From the cell containing the given text, extract its center point as (x, y) coordinate. 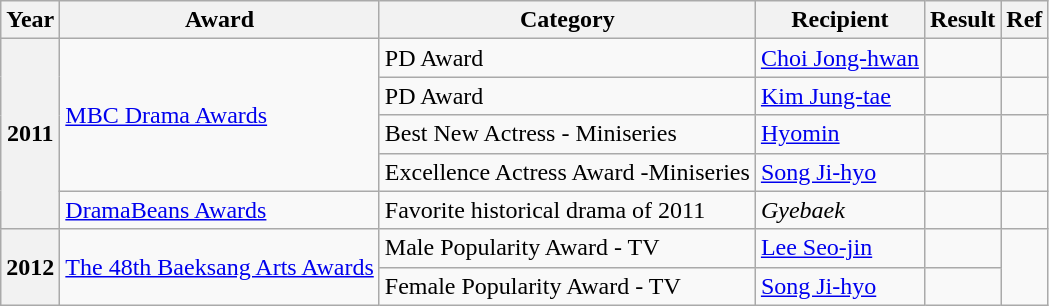
Recipient (840, 20)
MBC Drama Awards (220, 115)
Year (30, 20)
Male Popularity Award - TV (567, 248)
Kim Jung-tae (840, 96)
The 48th Baeksang Arts Awards (220, 267)
Lee Seo-jin (840, 248)
Award (220, 20)
Best New Actress - Miniseries (567, 134)
2012 (30, 267)
Gyebaek (840, 210)
Favorite historical drama of 2011 (567, 210)
Hyomin (840, 134)
Choi Jong-hwan (840, 58)
Ref (1024, 20)
Category (567, 20)
Excellence Actress Award -Miniseries (567, 172)
2011 (30, 134)
DramaBeans Awards (220, 210)
Result (962, 20)
Female Popularity Award - TV (567, 286)
